Identify which cell holds the provided text, then report its [x, y] central coordinate. 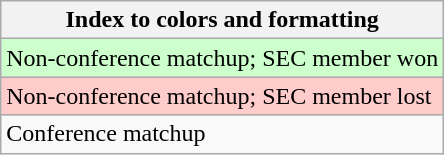
Index to colors and formatting [222, 20]
Non-conference matchup; SEC member won [222, 58]
Conference matchup [222, 134]
Non-conference matchup; SEC member lost [222, 96]
